Provide the [x, y] coordinate of the cell's center where the given text is located.  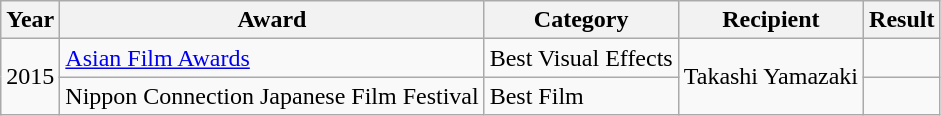
Award [272, 20]
2015 [30, 77]
Takashi Yamazaki [770, 77]
Nippon Connection Japanese Film Festival [272, 96]
Recipient [770, 20]
Asian Film Awards [272, 58]
Result [902, 20]
Best Visual Effects [581, 58]
Year [30, 20]
Best Film [581, 96]
Category [581, 20]
